Detect which cell encompasses the target text, then output its (X, Y) center coordinate. 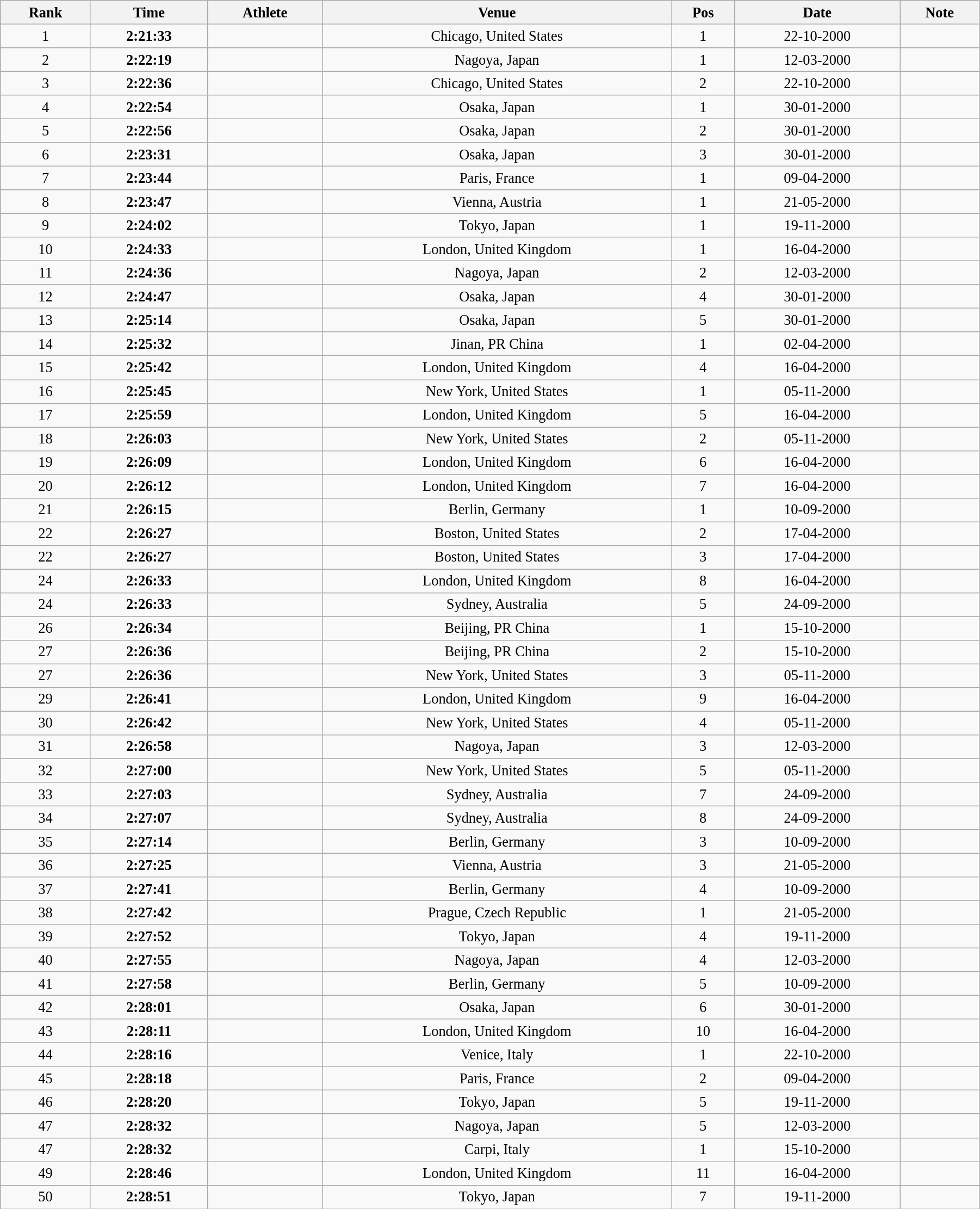
Date (817, 12)
31 (46, 747)
2:28:11 (149, 1031)
2:27:03 (149, 794)
2:26:09 (149, 462)
2:27:07 (149, 818)
2:22:54 (149, 107)
2:27:42 (149, 912)
2:25:45 (149, 391)
2:28:18 (149, 1078)
13 (46, 320)
42 (46, 1007)
18 (46, 439)
46 (46, 1102)
2:24:02 (149, 225)
15 (46, 368)
20 (46, 486)
2:21:33 (149, 36)
2:27:25 (149, 865)
44 (46, 1054)
2:23:47 (149, 202)
2:27:41 (149, 889)
2:26:58 (149, 747)
Athlete (265, 12)
38 (46, 912)
2:28:01 (149, 1007)
2:28:20 (149, 1102)
40 (46, 960)
Jinan, PR China (497, 344)
Prague, Czech Republic (497, 912)
2:26:12 (149, 486)
12 (46, 297)
Rank (46, 12)
34 (46, 818)
32 (46, 770)
2:23:44 (149, 178)
2:26:42 (149, 723)
2:27:55 (149, 960)
Note (940, 12)
14 (46, 344)
2:25:59 (149, 415)
2:27:14 (149, 841)
17 (46, 415)
2:26:03 (149, 439)
2:25:32 (149, 344)
45 (46, 1078)
2:27:58 (149, 984)
30 (46, 723)
36 (46, 865)
Pos (703, 12)
50 (46, 1197)
26 (46, 628)
2:24:47 (149, 297)
19 (46, 462)
2:23:31 (149, 155)
16 (46, 391)
35 (46, 841)
2:28:51 (149, 1197)
2:26:34 (149, 628)
29 (46, 699)
2:25:42 (149, 368)
2:24:36 (149, 273)
2:26:41 (149, 699)
2:27:00 (149, 770)
33 (46, 794)
49 (46, 1173)
Carpi, Italy (497, 1150)
2:26:15 (149, 510)
2:28:16 (149, 1054)
2:24:33 (149, 249)
41 (46, 984)
2:22:36 (149, 83)
Venice, Italy (497, 1054)
43 (46, 1031)
39 (46, 936)
02-04-2000 (817, 344)
2:22:19 (149, 59)
2:27:52 (149, 936)
Time (149, 12)
2:28:46 (149, 1173)
2:22:56 (149, 131)
37 (46, 889)
2:25:14 (149, 320)
Venue (497, 12)
21 (46, 510)
